Extract the (x, y) coordinate from the center of the cell holding the provided text.  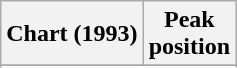
Chart (1993) (72, 34)
Peakposition (189, 34)
